Search for the cell housing the specified text and yield its [x, y] center coordinate. 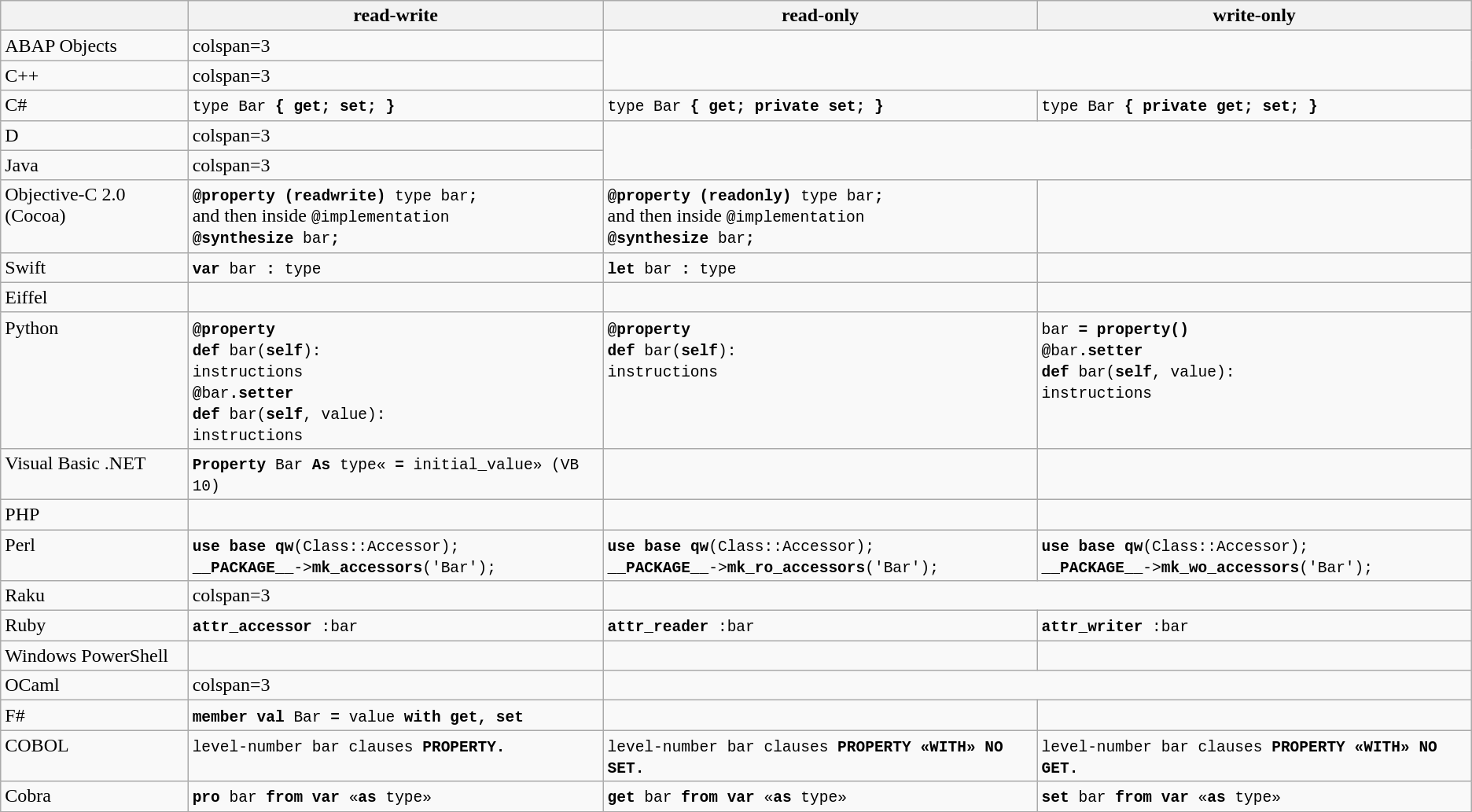
var bar : type [396, 267]
F# [94, 715]
level-number bar clauses PROPERTY «WITH» NO GET. [1254, 756]
read-only [820, 16]
get bar from var «as type» [820, 796]
pro bar from var «as type» [396, 796]
member val Bar = value with get, set [396, 715]
level-number bar clauses PROPERTY «WITH» NO SET. [820, 756]
PHP [94, 514]
Property Bar As type« = initial_value» (VB 10) [396, 473]
read-write [396, 16]
D [94, 135]
Java [94, 165]
COBOL [94, 756]
attr_reader :bar [820, 626]
ABAP Objects [94, 46]
Python [94, 380]
Visual Basic .NET [94, 473]
@property (readonly) type bar; and then inside @implementation @synthesize bar; [820, 216]
use base qw(Class::Accessor);__PACKAGE__->mk_ro_accessors('Bar'); [820, 555]
@property (readwrite) type bar; and then inside @implementation @synthesize bar; [396, 216]
Raku [94, 596]
type Bar { get; private set; } [820, 105]
attr_writer :bar [1254, 626]
Objective-C 2.0 (Cocoa) [94, 216]
@propertydef bar(self):instructions@bar.setterdef bar(self, value):instructions [396, 380]
attr_accessor :bar [396, 626]
Ruby [94, 626]
Perl [94, 555]
use base qw(Class::Accessor);__PACKAGE__->mk_accessors('Bar'); [396, 555]
Cobra [94, 796]
Swift [94, 267]
@propertydef bar(self):instructions [820, 380]
use base qw(Class::Accessor);__PACKAGE__->mk_wo_accessors('Bar'); [1254, 555]
bar = property()@bar.setterdef bar(self, value):instructions [1254, 380]
type Bar { private get; set; } [1254, 105]
OCaml [94, 685]
level-number bar clauses PROPERTY. [396, 756]
C# [94, 105]
Windows PowerShell [94, 656]
C++ [94, 75]
set bar from var «as type» [1254, 796]
Eiffel [94, 297]
let bar : type [820, 267]
type Bar { get; set; } [396, 105]
write-only [1254, 16]
